Detect which cell encompasses the target text, then output its (X, Y) center coordinate. 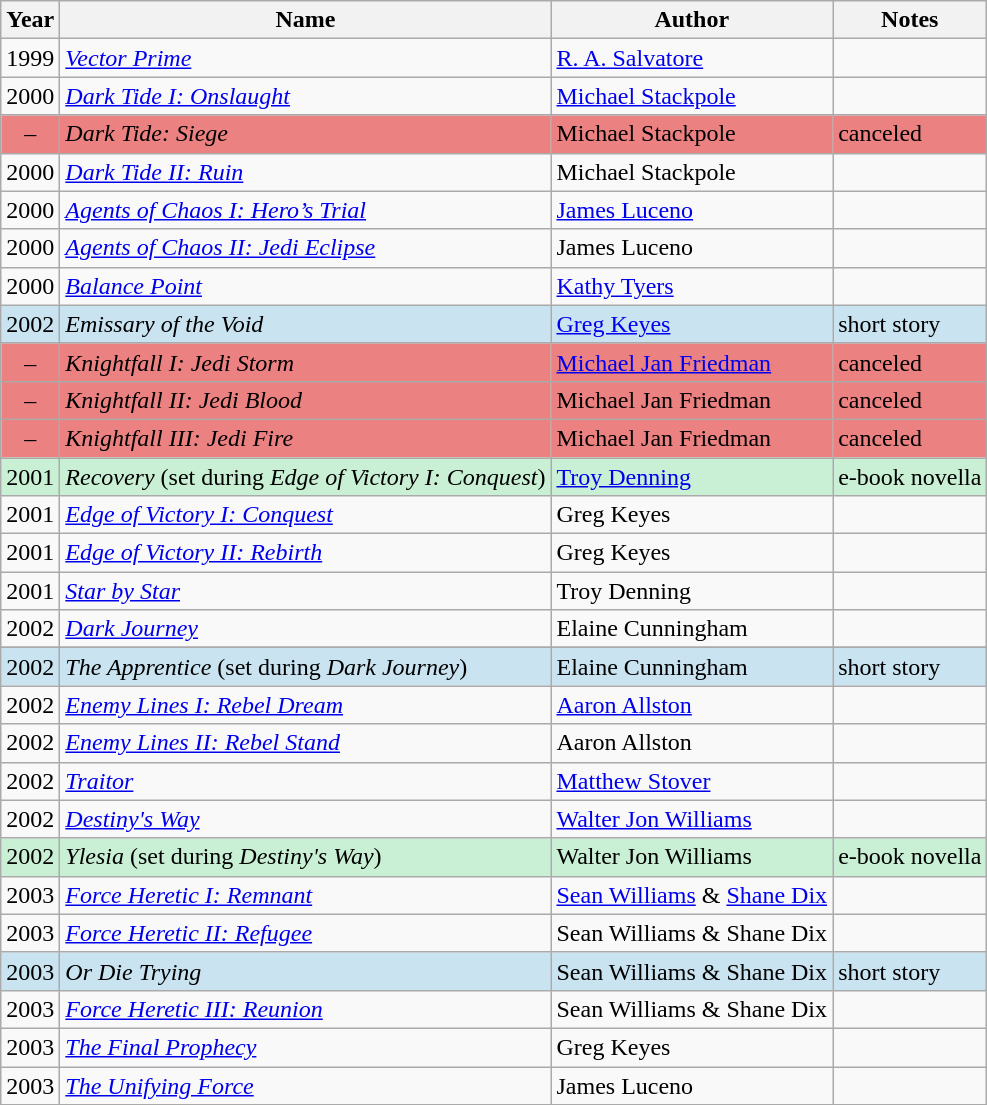
Dark Journey (306, 629)
Traitor (306, 781)
Enemy Lines II: Rebel Stand (306, 743)
Vector Prime (306, 58)
Dark Tide II: Ruin (306, 172)
Agents of Chaos I: Hero’s Trial (306, 210)
Agents of Chaos II: Jedi Eclipse (306, 248)
Name (306, 20)
Author (692, 20)
Edge of Victory II: Rebirth (306, 553)
Dark Tide I: Onslaught (306, 96)
The Final Prophecy (306, 1047)
Recovery (set during Edge of Victory I: Conquest) (306, 477)
1999 (30, 58)
Or Die Trying (306, 971)
Balance Point (306, 286)
Ylesia (set during Destiny's Way) (306, 857)
Force Heretic II: Refugee (306, 933)
Force Heretic III: Reunion (306, 1009)
The Apprentice (set during Dark Journey) (306, 667)
Knightfall I: Jedi Storm (306, 362)
Knightfall III: Jedi Fire (306, 438)
Edge of Victory I: Conquest (306, 515)
Dark Tide: Siege (306, 134)
Year (30, 20)
Knightfall II: Jedi Blood (306, 400)
Notes (910, 20)
Emissary of the Void (306, 324)
Force Heretic I: Remnant (306, 895)
Star by Star (306, 591)
Kathy Tyers (692, 286)
The Unifying Force (306, 1085)
Destiny's Way (306, 819)
R. A. Salvatore (692, 58)
Matthew Stover (692, 781)
Enemy Lines I: Rebel Dream (306, 705)
